Capture the cell that displays the provided text and extract its (x, y) central coordinate. 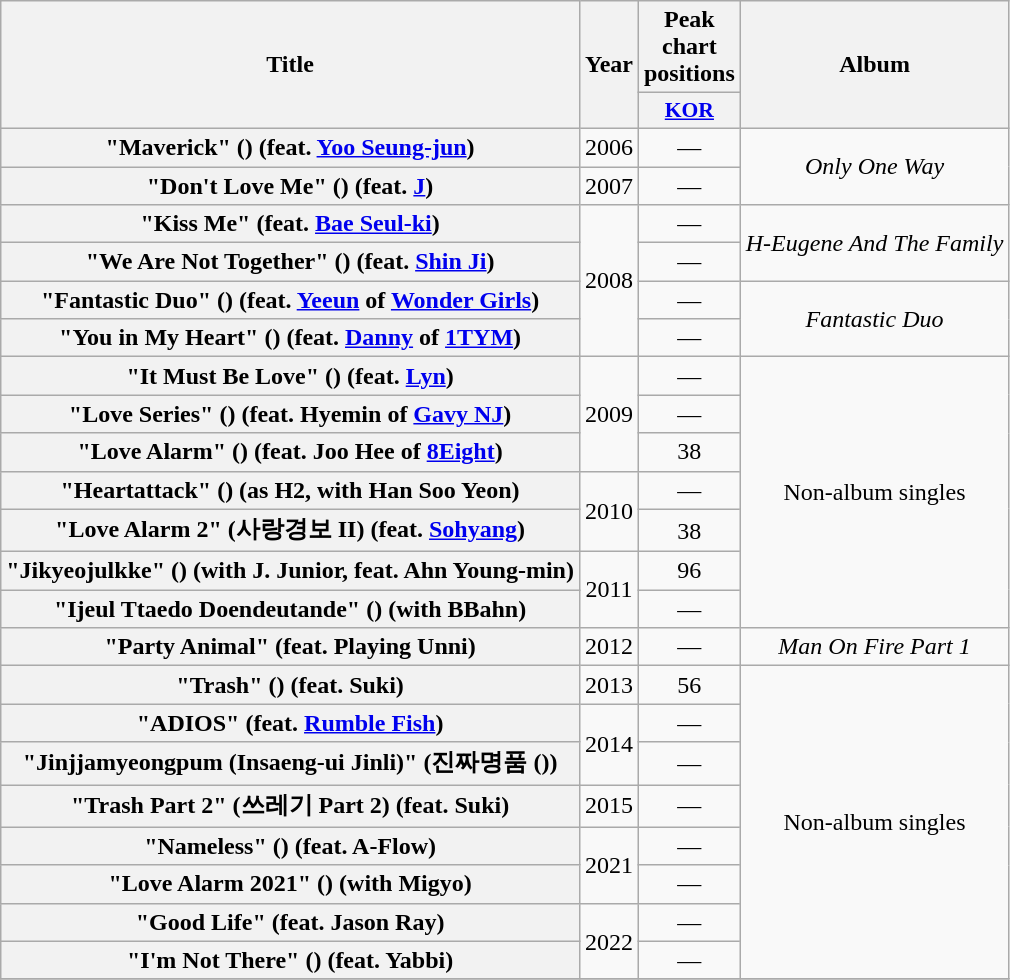
"Don't Love Me" () (feat. J) (290, 185)
"We Are Not Together" () (feat. Shin Ji) (290, 262)
"Love Alarm 2" (사랑경보 II) (feat. Sohyang) (290, 530)
Only One Way (874, 166)
96 (689, 571)
2006 (608, 147)
"I'm Not There" () (feat. Yabbi) (290, 960)
2015 (608, 806)
H-Eugene And The Family (874, 243)
Year (608, 65)
Title (290, 65)
2009 (608, 414)
2013 (608, 685)
"Love Alarm 2021" () (with Migyo) (290, 884)
2011 (608, 590)
"It Must Be Love" () (feat. Lyn) (290, 376)
"Trash" () (feat. Suki) (290, 685)
"Love Series" () (feat. Hyemin of Gavy NJ) (290, 414)
"Love Alarm" () (feat. Joo Hee of 8Eight) (290, 452)
"Ijeul Ttaedo Doendeutande" () (with BBahn) (290, 609)
"Jinjjamyeongpum (Insaeng-ui Jinli)" (진짜명품 ()) (290, 764)
"Nameless" () (feat. A-Flow) (290, 846)
2014 (608, 744)
2022 (608, 941)
"Good Life" (feat. Jason Ray) (290, 922)
Fantastic Duo (874, 319)
KOR (689, 111)
Peak chart positions (689, 47)
"ADIOS" (feat. Rumble Fish) (290, 723)
2012 (608, 647)
2010 (608, 512)
Man On Fire Part 1 (874, 647)
"You in My Heart" () (feat. Danny of 1TYM) (290, 338)
2007 (608, 185)
56 (689, 685)
"Jikyeojulkke" () (with J. Junior, feat. Ahn Young-min) (290, 571)
"Maverick" () (feat. Yoo Seung-jun) (290, 147)
Album (874, 65)
"Heartattack" () (as H2, with Han Soo Yeon) (290, 490)
"Fantastic Duo" () (feat. Yeeun of Wonder Girls) (290, 300)
"Party Animal" (feat. Playing Unni) (290, 647)
2008 (608, 281)
2021 (608, 865)
"Trash Part 2" (쓰레기 Part 2) (feat. Suki) (290, 806)
"Kiss Me" (feat. Bae Seul-ki) (290, 224)
